Scan for the cell matching the given text and deliver its (x, y) coordinate at center. 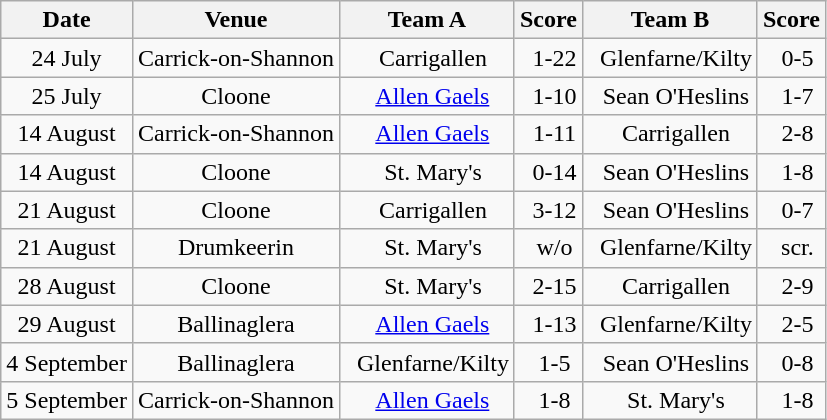
scr. (791, 248)
Team A (426, 20)
Drumkeerin (236, 248)
2-9 (791, 286)
2-8 (791, 134)
28 August (67, 286)
0-14 (548, 172)
1-5 (548, 362)
1-11 (548, 134)
Team B (670, 20)
1-22 (548, 58)
1-13 (548, 324)
3-12 (548, 210)
Venue (236, 20)
25 July (67, 96)
4 September (67, 362)
w/o (548, 248)
1-10 (548, 96)
1-7 (791, 96)
0-5 (791, 58)
29 August (67, 324)
24 July (67, 58)
0-7 (791, 210)
2-5 (791, 324)
5 September (67, 400)
2-15 (548, 286)
Date (67, 20)
0-8 (791, 362)
